Pinpoint the cell where the given text exists, returning its [X, Y] midpoint coordinate. 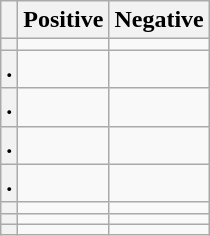
Positive [64, 20]
Negative [159, 20]
